Extract the (X, Y) coordinate from the center of the cell holding the provided text.  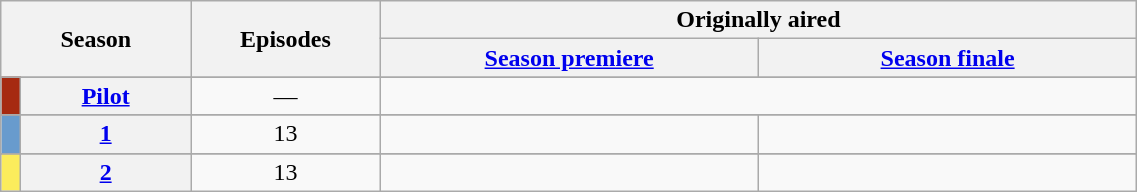
2 (106, 172)
— (286, 96)
Season finale (947, 58)
Originally aired (758, 20)
Episodes (286, 39)
Season premiere (569, 58)
Pilot (106, 96)
1 (106, 134)
Season (96, 39)
